Extract the [x, y] coordinate from the center of the cell holding the provided text.  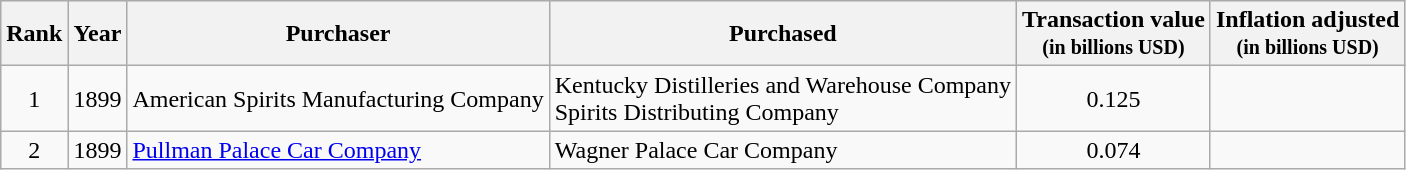
0.074 [1113, 150]
Year [98, 34]
Pullman Palace Car Company [338, 150]
Kentucky Distilleries and Warehouse Company Spirits Distributing Company [782, 98]
0.125 [1113, 98]
Transaction value(in billions USD) [1113, 34]
1 [34, 98]
2 [34, 150]
Inflation adjusted(in billions USD) [1307, 34]
American Spirits Manufacturing Company [338, 98]
Purchased [782, 34]
Purchaser [338, 34]
Rank [34, 34]
Wagner Palace Car Company [782, 150]
